Scan for the cell matching the given text and deliver its (X, Y) coordinate at center. 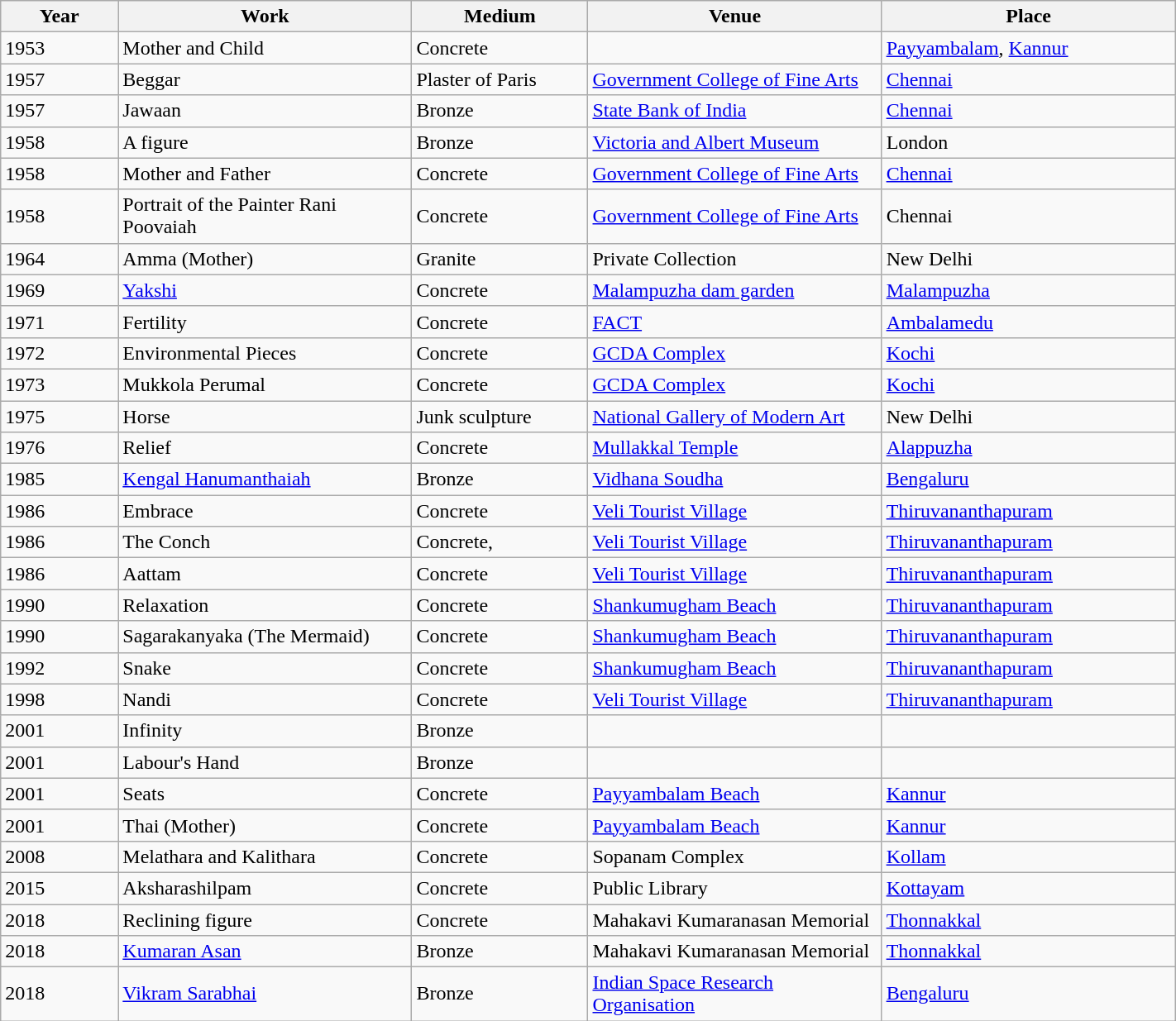
Infinity (265, 731)
Thai (Mother) (265, 825)
Relaxation (265, 605)
Year (60, 17)
Ambalamedu (1029, 322)
1969 (60, 290)
Kottayam (1029, 888)
1964 (60, 259)
Melathara and Kalithara (265, 856)
2015 (60, 888)
Portrait of the Painter Rani Poovaiah (265, 217)
Sopanam Complex (734, 856)
Embrace (265, 511)
1998 (60, 699)
Reclining figure (265, 920)
FACT (734, 322)
Amma (Mother) (265, 259)
Venue (734, 17)
Mother and Father (265, 174)
Junk sculpture (500, 416)
Beggar (265, 79)
Aksharashilpam (265, 888)
Nandi (265, 699)
1975 (60, 416)
Aattam (265, 574)
National Gallery of Modern Art (734, 416)
Labour's Hand (265, 762)
1953 (60, 48)
1992 (60, 668)
Snake (265, 668)
Kollam (1029, 856)
Vikram Sarabhai (265, 994)
1972 (60, 353)
Private Collection (734, 259)
Concrete, (500, 542)
Granite (500, 259)
A figure (265, 142)
1985 (60, 479)
Horse (265, 416)
Relief (265, 448)
Malampuzha (1029, 290)
1973 (60, 384)
1971 (60, 322)
Malampuzha dam garden (734, 290)
Kumaran Asan (265, 952)
Alappuzha (1029, 448)
2008 (60, 856)
Plaster of Paris (500, 79)
Mukkola Perumal (265, 384)
Mullakkal Temple (734, 448)
Indian Space Research Organisation (734, 994)
Place (1029, 17)
Medium (500, 17)
Public Library (734, 888)
Seats (265, 794)
State Bank of India (734, 111)
London (1029, 142)
Payyambalam, Kannur (1029, 48)
Jawaan (265, 111)
Work (265, 17)
Environmental Pieces (265, 353)
Kengal Hanumanthaiah (265, 479)
Mother and Child (265, 48)
Sagarakanyaka (The Mermaid) (265, 637)
Yakshi (265, 290)
Vidhana Soudha (734, 479)
Fertility (265, 322)
Victoria and Albert Museum (734, 142)
The Conch (265, 542)
1976 (60, 448)
